Extract the [x, y] coordinate from the center of the cell holding the provided text.  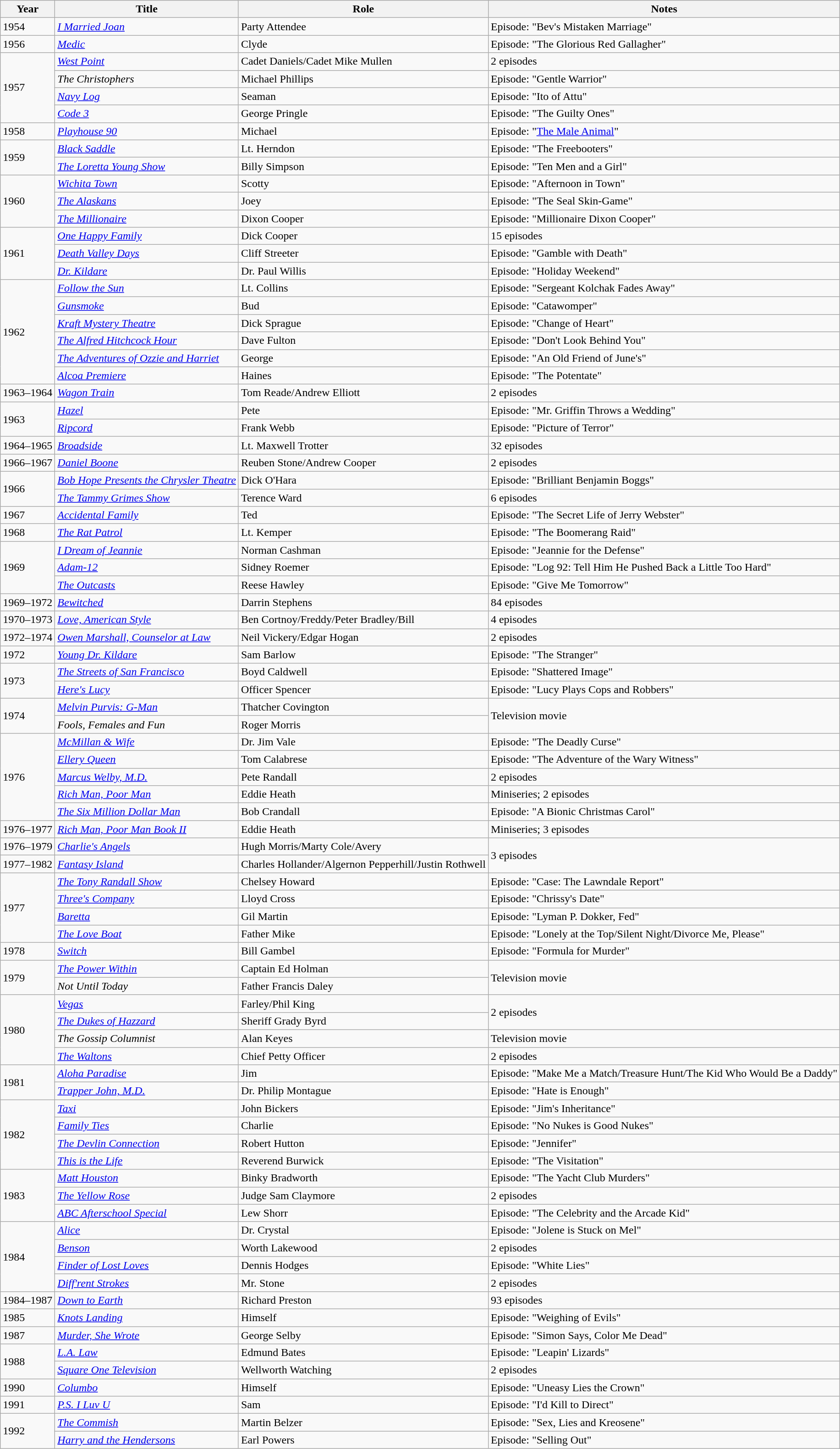
Lloyd Cross [363, 899]
Dr. Paul Willis [363, 271]
Officer Spencer [363, 689]
Terence Ward [363, 497]
Episode: "Hate is Enough" [664, 1091]
Wellworth Watching [363, 1370]
Tom Calabrese [363, 759]
Not Until Today [147, 986]
Episode: "Sergeant Kolchak Fades Away" [664, 288]
1957 [27, 88]
1970–1973 [27, 620]
Bud [363, 306]
Episode: "Shattered Image" [664, 672]
Melvin Purvis: G-Man [147, 707]
Episode: "The Glorious Red Gallagher" [664, 44]
1981 [27, 1082]
Father Francis Daley [363, 986]
Dr. Kildare [147, 271]
Episode: "The Celebrity and the Arcade Kid" [664, 1213]
1958 [27, 131]
The Loretta Young Show [147, 166]
Knots Landing [147, 1317]
Dick Sprague [363, 323]
Episode: "Chrissy's Date" [664, 899]
Thatcher Covington [363, 707]
1979 [27, 977]
Cliff Streeter [363, 253]
Edmund Bates [363, 1353]
Episode: "The Guilty Ones" [664, 114]
1959 [27, 157]
Episode: "Millionaire Dixon Cooper" [664, 219]
1985 [27, 1317]
Frank Webb [363, 428]
1961 [27, 253]
The Millionaire [147, 219]
Episode: "The Stranger" [664, 655]
1962 [27, 332]
John Bickers [363, 1108]
Clyde [363, 44]
4 episodes [664, 620]
Trapper John, M.D. [147, 1091]
Matt Houston [147, 1178]
Diff'rent Strokes [147, 1283]
Black Saddle [147, 149]
Sam [363, 1405]
Martin Belzer [363, 1422]
I Dream of Jeannie [147, 550]
Episode: "Case: The Lawndale Report" [664, 882]
Hazel [147, 410]
Episode: "Bev's Mistaken Marriage" [664, 27]
Switch [147, 951]
The Power Within [147, 969]
1963 [27, 419]
Episode: "Don't Look Behind You" [664, 341]
15 episodes [664, 236]
Rich Man, Poor Man Book II [147, 829]
Farley/Phil King [363, 1003]
Reverend Burwick [363, 1161]
Michael Phillips [363, 79]
The Outcasts [147, 585]
Chief Petty Officer [363, 1056]
Three's Company [147, 899]
Gunsmoke [147, 306]
Dennis Hodges [363, 1265]
Miniseries; 3 episodes [664, 829]
Episode: "Holiday Weekend" [664, 271]
1983 [27, 1196]
Episode: "Lonely at the Top/Silent Night/Divorce Me, Please" [664, 934]
Code 3 [147, 114]
Year [27, 9]
One Happy Family [147, 236]
Episode: "Jolene is Stuck on Mel" [664, 1230]
Pete [363, 410]
1991 [27, 1405]
Episode: "Change of Heart" [664, 323]
Sidney Roemer [363, 567]
Ted [363, 515]
Father Mike [363, 934]
Episode: "Uneasy Lies the Crown" [664, 1388]
The Yellow Rose [147, 1196]
Episode: "The Visitation" [664, 1161]
Episode: "Weighing of Evils" [664, 1317]
Episode: "The Secret Life of Jerry Webster" [664, 515]
Episode: "The Freebooters" [664, 149]
Dick O'Hara [363, 480]
Dr. Jim Vale [363, 742]
Fantasy Island [147, 864]
Accidental Family [147, 515]
Captain Ed Holman [363, 969]
Darrin Stephens [363, 602]
Dave Fulton [363, 341]
1992 [27, 1431]
P.S. I Luv U [147, 1405]
Death Valley Days [147, 253]
Ben Cortnoy/Freddy/Peter Bradley/Bill [363, 620]
Episode: "Ito of Attu" [664, 96]
1963–1964 [27, 393]
Dick Cooper [363, 236]
Role [363, 9]
1969 [27, 567]
Episode: "Gentle Warrior" [664, 79]
Square One Television [147, 1370]
1954 [27, 27]
Alcoa Premiere [147, 375]
1966 [27, 489]
The Streets of San Francisco [147, 672]
Aloha Paradise [147, 1074]
1982 [27, 1135]
Chelsey Howard [363, 882]
Baretta [147, 916]
Alice [147, 1230]
Episode: "Formula for Murder" [664, 951]
Richard Preston [363, 1300]
Joey [363, 201]
Notes [664, 9]
George Pringle [363, 114]
The Alfred Hitchcock Hour [147, 341]
32 episodes [664, 445]
84 episodes [664, 602]
1976–1977 [27, 829]
Reese Hawley [363, 585]
Norman Cashman [363, 550]
1972 [27, 655]
Medic [147, 44]
1988 [27, 1361]
The Commish [147, 1422]
Follow the Sun [147, 288]
Episode: "The Boomerang Raid" [664, 533]
Episode: "Make Me a Match/Treasure Hunt/The Kid Who Would Be a Daddy" [664, 1074]
Charles Hollander/Algernon Pepperhill/Justin Rothwell [363, 864]
ABC Afterschool Special [147, 1213]
Tom Reade/Andrew Elliott [363, 393]
1973 [27, 681]
Episode: "Brilliant Benjamin Boggs" [664, 480]
Boyd Caldwell [363, 672]
Judge Sam Claymore [363, 1196]
Wagon Train [147, 393]
Lt. Kemper [363, 533]
The Dukes of Hazzard [147, 1021]
Columbo [147, 1388]
1960 [27, 201]
1978 [27, 951]
1976–1979 [27, 847]
Lt. Herndon [363, 149]
Owen Marshall, Counselor at Law [147, 637]
1969–1972 [27, 602]
West Point [147, 61]
Scotty [363, 183]
6 episodes [664, 497]
Episode: "No Nukes is Good Nukes" [664, 1126]
1977–1982 [27, 864]
Episode: "Catawomper" [664, 306]
Navy Log [147, 96]
Mr. Stone [363, 1283]
1976 [27, 777]
Wichita Town [147, 183]
Episode: "The Male Animal" [664, 131]
Episode: "Sex, Lies and Kreosene" [664, 1422]
Harry and the Hendersons [147, 1440]
Gil Martin [363, 916]
Playhouse 90 [147, 131]
3 episodes [664, 855]
Miniseries; 2 episodes [664, 794]
Murder, She Wrote [147, 1335]
Party Attendee [363, 27]
Dr. Crystal [363, 1230]
1967 [27, 515]
Episode: "Lyman P. Dokker, Fed" [664, 916]
Bob Crandall [363, 812]
Ellery Queen [147, 759]
Vegas [147, 1003]
Episode: "The Potentate" [664, 375]
Binky Bradworth [363, 1178]
Rich Man, Poor Man [147, 794]
The Six Million Dollar Man [147, 812]
1968 [27, 533]
Young Dr. Kildare [147, 655]
Episode: "The Seal Skin-Game" [664, 201]
1964–1965 [27, 445]
Jim [363, 1074]
Bewitched [147, 602]
George [363, 358]
This is the Life [147, 1161]
Bob Hope Presents the Chrysler Theatre [147, 480]
The Tammy Grimes Show [147, 497]
Episode: "Afternoon in Town" [664, 183]
Alan Keyes [363, 1038]
Dr. Philip Montague [363, 1091]
Episode: "Jeannie for the Defense" [664, 550]
Episode: "Give Me Tomorrow" [664, 585]
Bill Gambel [363, 951]
Episode: "I'd Kill to Direct" [664, 1405]
The Tony Randall Show [147, 882]
I Married Joan [147, 27]
Charlie [363, 1126]
Episode: "The Deadly Curse" [664, 742]
Reuben Stone/Andrew Cooper [363, 463]
1966–1967 [27, 463]
The Christophers [147, 79]
1984–1987 [27, 1300]
Here's Lucy [147, 689]
1980 [27, 1030]
1972–1974 [27, 637]
Title [147, 9]
The Devlin Connection [147, 1143]
The Waltons [147, 1056]
Robert Hutton [363, 1143]
Benson [147, 1248]
Episode: "White Lies" [664, 1265]
Seaman [363, 96]
Michael [363, 131]
Episode: "Jennifer" [664, 1143]
Episode: "Selling Out" [664, 1440]
Episode: "Mr. Griffin Throws a Wedding" [664, 410]
Episode: "Picture of Terror" [664, 428]
Lt. Collins [363, 288]
Hugh Morris/Marty Cole/Avery [363, 847]
Marcus Welby, M.D. [147, 777]
Finder of Lost Loves [147, 1265]
Dixon Cooper [363, 219]
The Rat Patrol [147, 533]
Episode: "Leapin' Lizards" [664, 1353]
Pete Randall [363, 777]
Worth Lakewood [363, 1248]
1974 [27, 716]
Family Ties [147, 1126]
Episode: "Log 92: Tell Him He Pushed Back a Little Too Hard" [664, 567]
Billy Simpson [363, 166]
McMillan & Wife [147, 742]
Broadside [147, 445]
The Love Boat [147, 934]
Episode: "An Old Friend of June's" [664, 358]
1977 [27, 908]
Sheriff Grady Byrd [363, 1021]
Charlie's Angels [147, 847]
Episode: "Gamble with Death" [664, 253]
Roger Morris [363, 724]
Episode: "The Adventure of the Wary Witness" [664, 759]
Love, American Style [147, 620]
Episode: "Jim's Inheritance" [664, 1108]
Cadet Daniels/Cadet Mike Mullen [363, 61]
Ripcord [147, 428]
Down to Earth [147, 1300]
1987 [27, 1335]
1984 [27, 1256]
Sam Barlow [363, 655]
Earl Powers [363, 1440]
L.A. Law [147, 1353]
1990 [27, 1388]
1956 [27, 44]
The Gossip Columnist [147, 1038]
Lew Shorr [363, 1213]
The Adventures of Ozzie and Harriet [147, 358]
Lt. Maxwell Trotter [363, 445]
Episode: "Simon Says, Color Me Dead" [664, 1335]
Haines [363, 375]
Adam-12 [147, 567]
Daniel Boone [147, 463]
The Alaskans [147, 201]
Taxi [147, 1108]
Episode: "The Yacht Club Murders" [664, 1178]
Episode: "A Bionic Christmas Carol" [664, 812]
Episode: "Lucy Plays Cops and Robbers" [664, 689]
Kraft Mystery Theatre [147, 323]
Fools, Females and Fun [147, 724]
George Selby [363, 1335]
93 episodes [664, 1300]
Neil Vickery/Edgar Hogan [363, 637]
Episode: "Ten Men and a Girl" [664, 166]
